Detect which cell encompasses the target text, then output its (x, y) center coordinate. 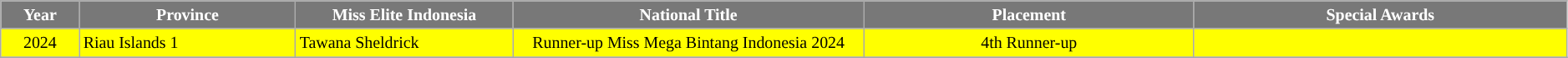
2024 (40, 42)
Miss Elite Indonesia (404, 15)
Riau Islands 1 (187, 42)
Tawana Sheldrick (404, 42)
Placement (1029, 15)
Province (187, 15)
4th Runner-up (1029, 42)
Special Awards (1380, 15)
Runner-up Miss Mega Bintang Indonesia 2024 (688, 42)
Year (40, 15)
National Title (688, 15)
